Extract the [X, Y] coordinate from the center of the cell holding the provided text.  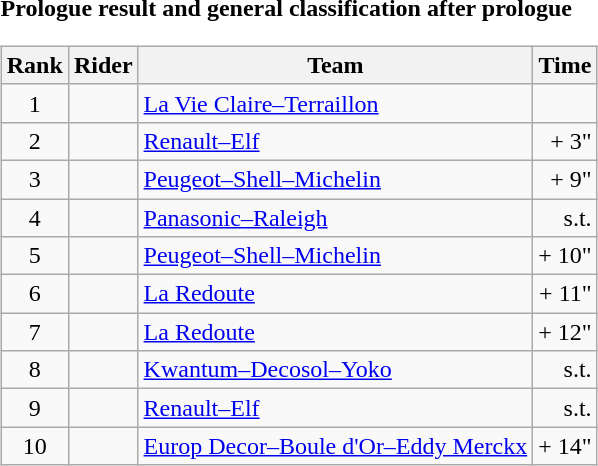
+ 12" [565, 332]
+ 10" [565, 256]
1 [34, 103]
9 [34, 408]
2 [34, 141]
Rider [103, 65]
Panasonic–Raleigh [336, 217]
7 [34, 332]
5 [34, 256]
3 [34, 179]
Rank [34, 65]
+ 9" [565, 179]
+ 11" [565, 294]
+ 14" [565, 446]
Kwantum–Decosol–Yoko [336, 370]
10 [34, 446]
Team [336, 65]
Europ Decor–Boule d'Or–Eddy Merckx [336, 446]
Time [565, 65]
+ 3" [565, 141]
4 [34, 217]
8 [34, 370]
La Vie Claire–Terraillon [336, 103]
6 [34, 294]
